Determine the [X, Y] coordinate at the center of the cell enclosing the given text.  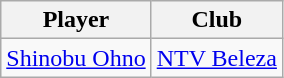
Club [216, 20]
Shinobu Ohno [76, 58]
NTV Beleza [216, 58]
Player [76, 20]
